Return (x, y) of the center of cell containing provided text 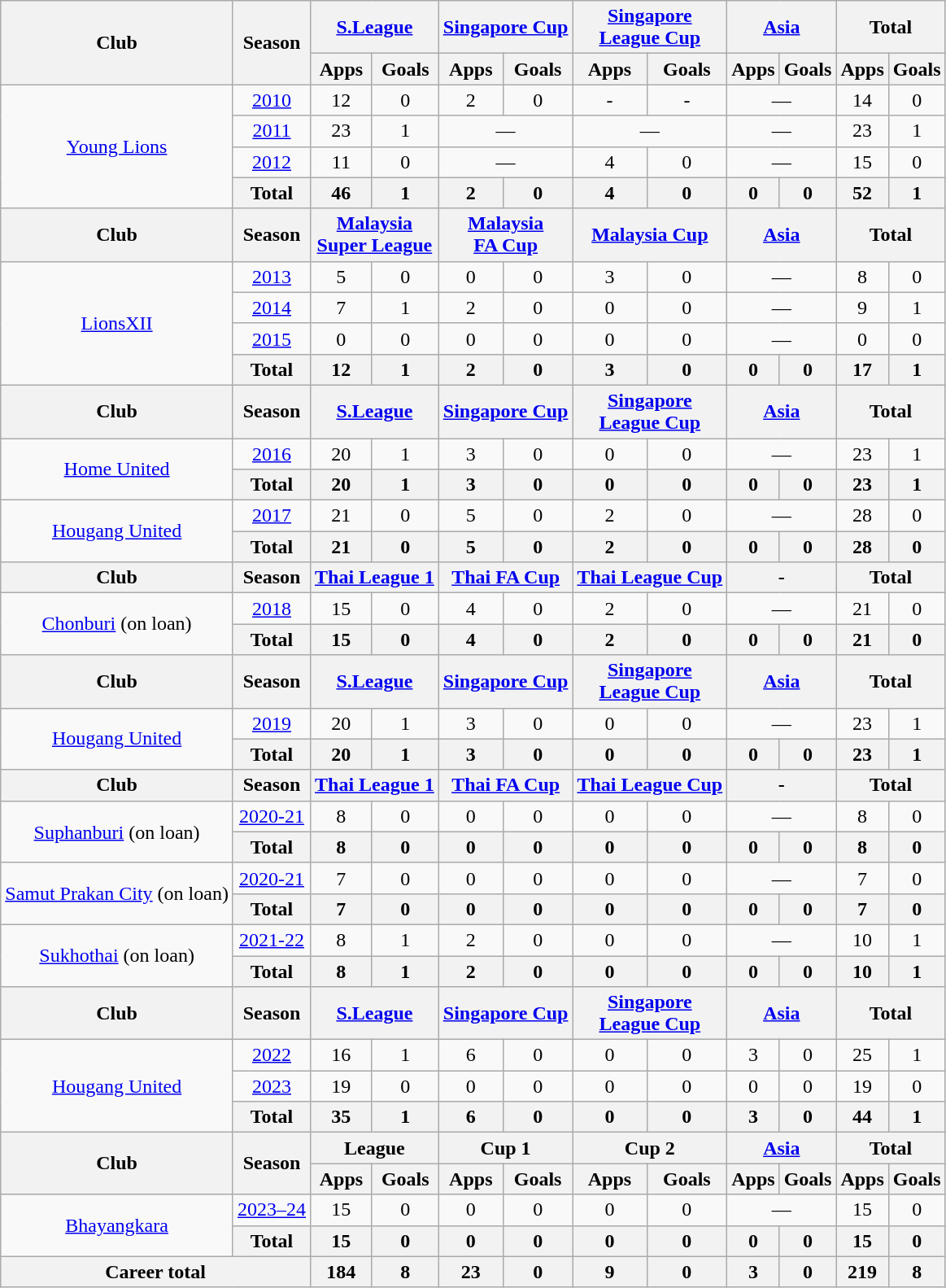
2012 (272, 162)
35 (342, 1117)
2017 (272, 516)
25 (862, 1055)
2011 (272, 131)
2021-22 (272, 940)
2023 (272, 1086)
2014 (272, 308)
2018 (272, 609)
MalaysiaSuper League (375, 234)
2015 (272, 338)
2013 (272, 277)
219 (862, 1272)
2023–24 (272, 1210)
Home United (117, 469)
Samut Prakan City (on loan) (117, 893)
Bhayangkara (117, 1225)
14 (862, 100)
184 (342, 1272)
Cup 2 (650, 1148)
2022 (272, 1055)
LionsXII (117, 323)
Career total (156, 1272)
Malaysia Cup (650, 234)
17 (862, 369)
46 (342, 193)
MalaysiaFA Cup (506, 234)
52 (862, 193)
2016 (272, 453)
Suphanburi (on loan) (117, 832)
2019 (272, 723)
Cup 1 (506, 1148)
Chonburi (on loan) (117, 624)
2010 (272, 100)
11 (342, 162)
Sukhothai (on loan) (117, 955)
44 (862, 1117)
Young Lions (117, 146)
16 (342, 1055)
League (375, 1148)
